Search for the cell housing the specified text and yield its (X, Y) center coordinate. 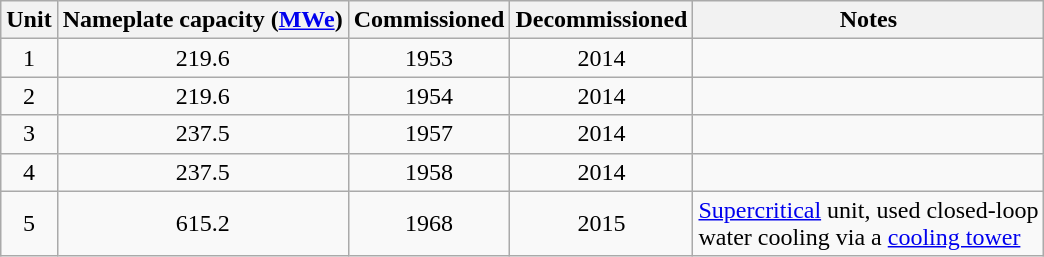
1954 (429, 96)
1958 (429, 172)
3 (29, 134)
1968 (429, 224)
2 (29, 96)
1 (29, 58)
1953 (429, 58)
5 (29, 224)
4 (29, 172)
2015 (602, 224)
Commissioned (429, 20)
1957 (429, 134)
Nameplate capacity (MWe) (202, 20)
Decommissioned (602, 20)
Unit (29, 20)
Supercritical unit, used closed-loopwater cooling via a cooling tower (868, 224)
Notes (868, 20)
615.2 (202, 224)
